Capture the cell that displays the provided text and extract its (X, Y) central coordinate. 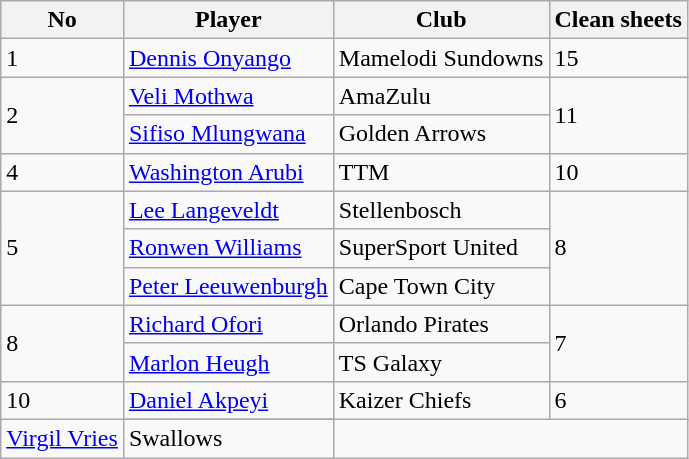
AmaZulu (441, 96)
5 (62, 248)
Veli Mothwa (228, 96)
6 (618, 400)
TTM (441, 172)
Peter Leeuwenburgh (228, 286)
SuperSport United (441, 248)
Daniel Akpeyi (228, 400)
Marlon Heugh (228, 362)
4 (62, 172)
Kaizer Chiefs (441, 400)
Player (228, 20)
Richard Ofori (228, 324)
Washington Arubi (228, 172)
2 (62, 115)
Sifiso Mlungwana (228, 134)
Mamelodi Sundowns (441, 58)
7 (618, 343)
Golden Arrows (441, 134)
1 (62, 58)
Clean sheets (618, 20)
Ronwen Williams (228, 248)
No (62, 20)
Orlando Pirates (441, 324)
15 (618, 58)
Dennis Onyango (228, 58)
11 (618, 115)
TS Galaxy (441, 362)
Club (441, 20)
Swallows (228, 438)
Virgil Vries (62, 438)
Lee Langeveldt (228, 210)
Cape Town City (441, 286)
Stellenbosch (441, 210)
